Capture the cell that displays the provided text and extract its (x, y) central coordinate. 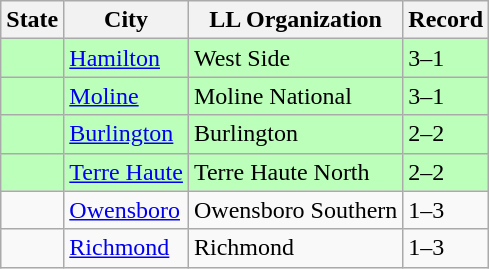
Owensboro Southern (295, 210)
City (126, 20)
Moline National (295, 96)
Terre Haute North (295, 172)
Owensboro (126, 210)
West Side (295, 58)
Moline (126, 96)
State (32, 20)
Hamilton (126, 58)
Record (446, 20)
LL Organization (295, 20)
Terre Haute (126, 172)
